Determine the [x, y] coordinate at the center of the cell enclosing the given text.  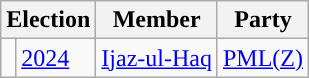
Election [48, 20]
Member [157, 20]
Party [262, 20]
2024 [56, 58]
Ijaz-ul-Haq [157, 58]
PML(Z) [262, 58]
